Pinpoint the cell where the given text exists, returning its [x, y] midpoint coordinate. 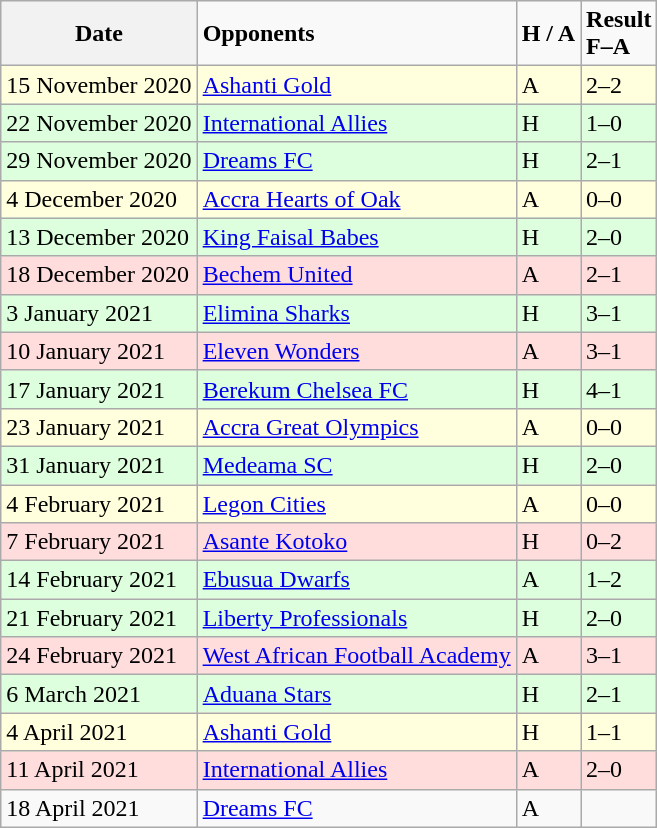
6 March 2021 [99, 694]
4–1 [619, 389]
11 April 2021 [99, 770]
22 November 2020 [99, 123]
Legon Cities [356, 503]
King Faisal Babes [356, 237]
18 April 2021 [99, 808]
Opponents [356, 34]
ResultF–A [619, 34]
Medeama SC [356, 465]
H / A [548, 34]
3 January 2021 [99, 313]
Eleven Wonders [356, 351]
Date [99, 34]
Bechem United [356, 275]
15 November 2020 [99, 85]
18 December 2020 [99, 275]
17 January 2021 [99, 389]
Asante Kotoko [356, 542]
13 December 2020 [99, 237]
Ebusua Dwarfs [356, 580]
Elimina Sharks [356, 313]
4 April 2021 [99, 732]
24 February 2021 [99, 656]
31 January 2021 [99, 465]
Berekum Chelsea FC [356, 389]
Aduana Stars [356, 694]
10 January 2021 [99, 351]
Liberty Professionals [356, 618]
West African Football Academy [356, 656]
Accra Hearts of Oak [356, 199]
29 November 2020 [99, 161]
14 February 2021 [99, 580]
2–2 [619, 85]
1–1 [619, 732]
4 December 2020 [99, 199]
4 February 2021 [99, 503]
Accra Great Olympics [356, 427]
21 February 2021 [99, 618]
1–2 [619, 580]
23 January 2021 [99, 427]
7 February 2021 [99, 542]
1–0 [619, 123]
0–2 [619, 542]
